Scan for the cell matching the given text and deliver its [X, Y] coordinate at center. 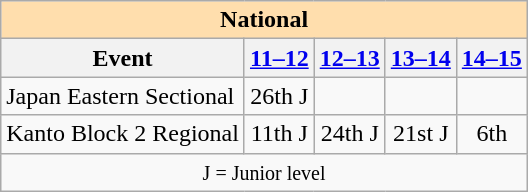
Kanto Block 2 Regional [123, 134]
21st J [420, 134]
24th J [350, 134]
Japan Eastern Sectional [123, 96]
13–14 [420, 58]
26th J [279, 96]
National [264, 20]
11th J [279, 134]
11–12 [279, 58]
14–15 [492, 58]
Event [123, 58]
12–13 [350, 58]
J = Junior level [264, 172]
6th [492, 134]
